Detect which cell encompasses the target text, then output its [x, y] center coordinate. 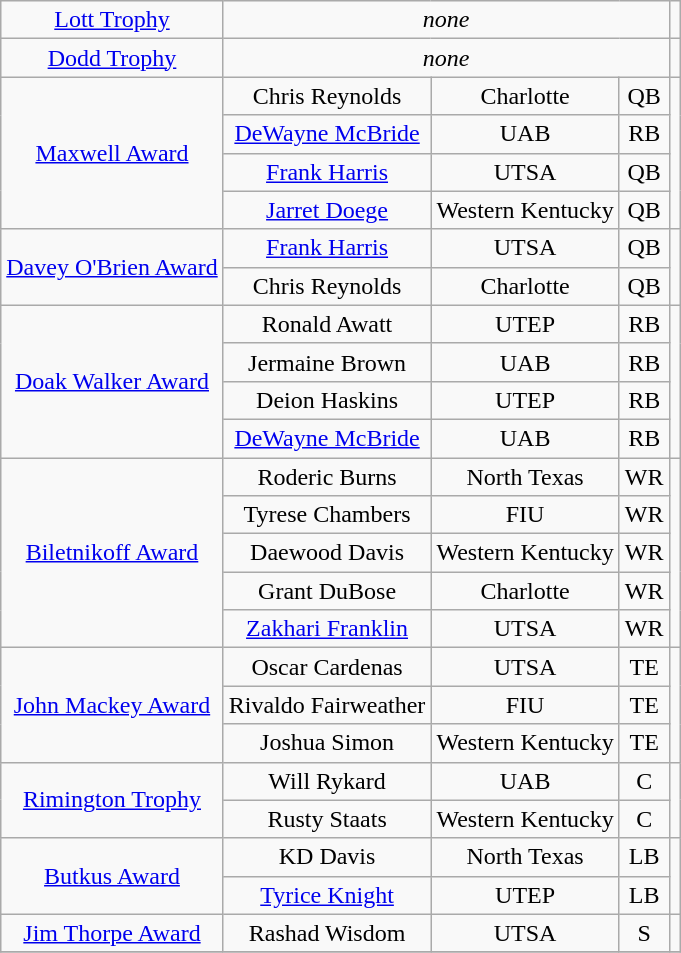
Lott Trophy [112, 20]
Deion Haskins [327, 400]
KD Davis [327, 857]
Jarret Doege [327, 210]
Will Rykard [327, 781]
Rashad Wisdom [327, 933]
Maxwell Award [112, 153]
Dodd Trophy [112, 58]
Oscar Cardenas [327, 667]
John Mackey Award [112, 705]
Doak Walker Award [112, 381]
Jermaine Brown [327, 362]
Grant DuBose [327, 591]
Rusty Staats [327, 819]
Ronald Awatt [327, 324]
Tyrese Chambers [327, 515]
Biletnikoff Award [112, 553]
Rimington Trophy [112, 800]
Roderic Burns [327, 477]
S [644, 933]
Tyrice Knight [327, 895]
Jim Thorpe Award [112, 933]
Joshua Simon [327, 743]
Zakhari Franklin [327, 629]
Rivaldo Fairweather [327, 705]
Davey O'Brien Award [112, 267]
Butkus Award [112, 876]
Daewood Davis [327, 553]
